Identify which cell holds the provided text, then report its (X, Y) central coordinate. 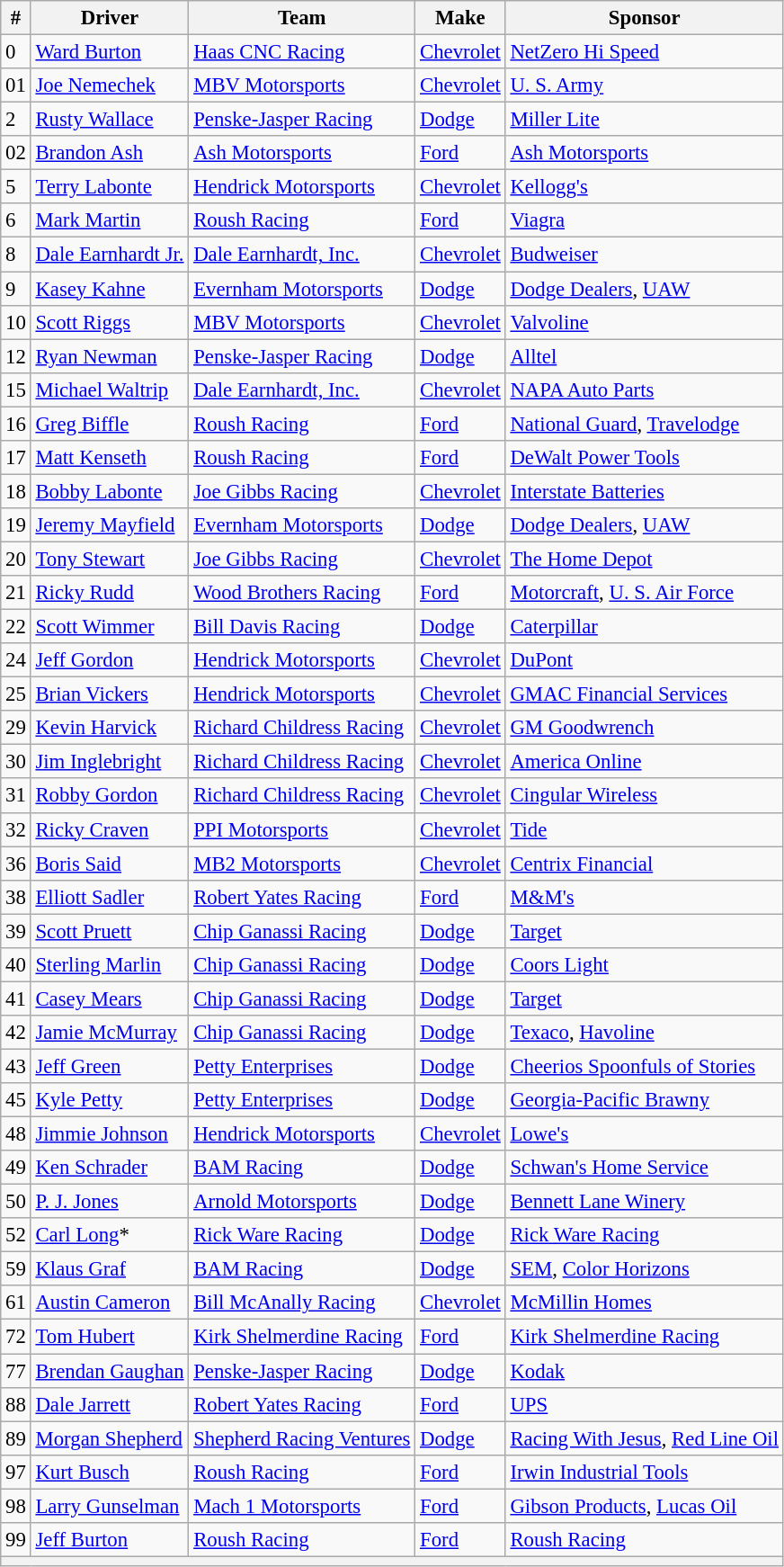
98 (16, 1506)
Scott Wimmer (110, 627)
15 (16, 390)
Ricky Rudd (110, 593)
Team (302, 18)
Kellogg's (644, 187)
17 (16, 458)
Gibson Products, Lucas Oil (644, 1506)
Cheerios Spoonfuls of Stories (644, 1066)
61 (16, 1303)
41 (16, 998)
Tony Stewart (110, 559)
02 (16, 153)
Klaus Graf (110, 1269)
59 (16, 1269)
DeWalt Power Tools (644, 458)
SEM, Color Horizons (644, 1269)
49 (16, 1168)
Boris Said (110, 864)
Dale Earnhardt Jr. (110, 255)
Caterpillar (644, 627)
Joe Nemechek (110, 85)
Bill Davis Racing (302, 627)
42 (16, 1033)
Cingular Wireless (644, 796)
12 (16, 356)
Jeff Gordon (110, 660)
Scott Riggs (110, 322)
19 (16, 525)
Robby Gordon (110, 796)
8 (16, 255)
Brendan Gaughan (110, 1371)
Jeremy Mayfield (110, 525)
Dale Jarrett (110, 1404)
01 (16, 85)
Larry Gunselman (110, 1506)
9 (16, 289)
Haas CNC Racing (302, 52)
97 (16, 1472)
Scott Pruett (110, 931)
Jimmie Johnson (110, 1134)
Tide (644, 829)
16 (16, 424)
32 (16, 829)
Brian Vickers (110, 694)
22 (16, 627)
MB2 Motorsports (302, 864)
Morgan Shepherd (110, 1438)
Wood Brothers Racing (302, 593)
Bobby Labonte (110, 491)
39 (16, 931)
Budweiser (644, 255)
29 (16, 728)
88 (16, 1404)
Kyle Petty (110, 1100)
Greg Biffle (110, 424)
Irwin Industrial Tools (644, 1472)
McMillin Homes (644, 1303)
P. J. Jones (110, 1202)
20 (16, 559)
Lowe's (644, 1134)
Jeff Green (110, 1066)
Jamie McMurray (110, 1033)
Sponsor (644, 18)
National Guard, Travelodge (644, 424)
72 (16, 1337)
Terry Labonte (110, 187)
45 (16, 1100)
0 (16, 52)
Bennett Lane Winery (644, 1202)
Sterling Marlin (110, 965)
Rusty Wallace (110, 120)
The Home Depot (644, 559)
Bill McAnally Racing (302, 1303)
Brandon Ash (110, 153)
Centrix Financial (644, 864)
36 (16, 864)
5 (16, 187)
31 (16, 796)
Motorcraft, U. S. Air Force (644, 593)
UPS (644, 1404)
Schwan's Home Service (644, 1168)
Kodak (644, 1371)
Miller Lite (644, 120)
# (16, 18)
2 (16, 120)
10 (16, 322)
99 (16, 1540)
Jeff Burton (110, 1540)
Ricky Craven (110, 829)
Mark Martin (110, 220)
30 (16, 762)
Kasey Kahne (110, 289)
25 (16, 694)
DuPont (644, 660)
Tom Hubert (110, 1337)
M&M's (644, 897)
77 (16, 1371)
Texaco, Havoline (644, 1033)
Austin Cameron (110, 1303)
48 (16, 1134)
Driver (110, 18)
Coors Light (644, 965)
Matt Kenseth (110, 458)
Viagra (644, 220)
Carl Long* (110, 1235)
Elliott Sadler (110, 897)
Valvoline (644, 322)
GM Goodwrench (644, 728)
Ryan Newman (110, 356)
21 (16, 593)
PPI Motorsports (302, 829)
18 (16, 491)
6 (16, 220)
50 (16, 1202)
40 (16, 965)
Kevin Harvick (110, 728)
Interstate Batteries (644, 491)
Mach 1 Motorsports (302, 1506)
43 (16, 1066)
Shepherd Racing Ventures (302, 1438)
Ken Schrader (110, 1168)
Michael Waltrip (110, 390)
NetZero Hi Speed (644, 52)
GMAC Financial Services (644, 694)
52 (16, 1235)
38 (16, 897)
Casey Mears (110, 998)
Alltel (644, 356)
Arnold Motorsports (302, 1202)
U. S. Army (644, 85)
Jim Inglebright (110, 762)
89 (16, 1438)
Racing With Jesus, Red Line Oil (644, 1438)
Kurt Busch (110, 1472)
NAPA Auto Parts (644, 390)
24 (16, 660)
Georgia-Pacific Brawny (644, 1100)
America Online (644, 762)
Ward Burton (110, 52)
Make (460, 18)
